Locate the cell with the specified text and output its (X, Y) center coordinate. 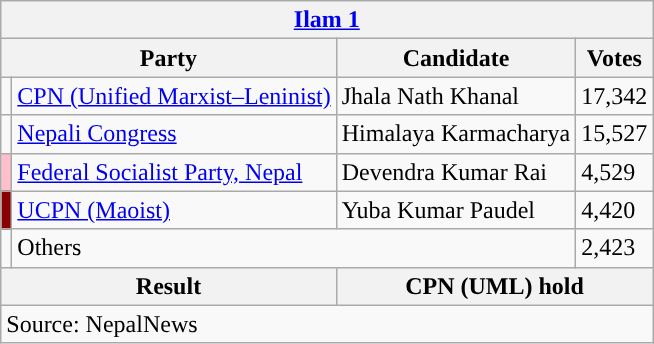
CPN (Unified Marxist–Leninist) (174, 96)
Source: NepalNews (327, 324)
4,529 (614, 172)
Nepali Congress (174, 134)
2,423 (614, 248)
Jhala Nath Khanal (456, 96)
Votes (614, 58)
Result (168, 286)
Candidate (456, 58)
Party (168, 58)
17,342 (614, 96)
Ilam 1 (327, 20)
4,420 (614, 210)
Others (294, 248)
CPN (UML) hold (494, 286)
Devendra Kumar Rai (456, 172)
Yuba Kumar Paudel (456, 210)
Himalaya Karmacharya (456, 134)
UCPN (Maoist) (174, 210)
15,527 (614, 134)
Federal Socialist Party, Nepal (174, 172)
